Detect which cell encompasses the target text, then output its (x, y) center coordinate. 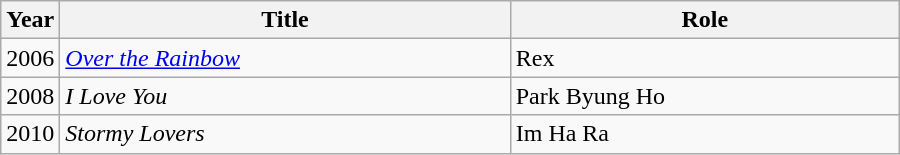
Over the Rainbow (285, 58)
Park Byung Ho (704, 96)
2010 (30, 134)
2008 (30, 96)
Role (704, 20)
2006 (30, 58)
Stormy Lovers (285, 134)
Year (30, 20)
Rex (704, 58)
Title (285, 20)
Im Ha Ra (704, 134)
I Love You (285, 96)
